Extract the [x, y] coordinate from the center of the cell holding the provided text.  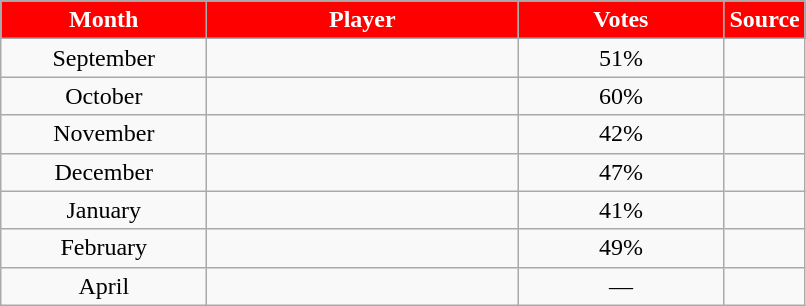
47% [621, 172]
— [621, 286]
November [104, 134]
Player [362, 20]
Month [104, 20]
60% [621, 96]
Source [764, 20]
February [104, 248]
42% [621, 134]
October [104, 96]
Votes [621, 20]
April [104, 286]
September [104, 58]
49% [621, 248]
41% [621, 210]
January [104, 210]
51% [621, 58]
December [104, 172]
